From the cell containing the given text, extract its center point as (x, y) coordinate. 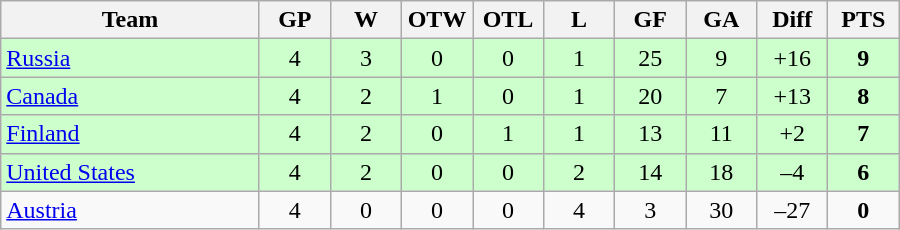
25 (650, 58)
Canada (130, 96)
14 (650, 172)
+2 (792, 134)
Diff (792, 20)
OTW (436, 20)
30 (722, 210)
8 (864, 96)
+16 (792, 58)
United States (130, 172)
L (580, 20)
OTL (508, 20)
Finland (130, 134)
–4 (792, 172)
PTS (864, 20)
Russia (130, 58)
Team (130, 20)
+13 (792, 96)
20 (650, 96)
18 (722, 172)
11 (722, 134)
GF (650, 20)
GP (294, 20)
Austria (130, 210)
W (366, 20)
GA (722, 20)
6 (864, 172)
–27 (792, 210)
13 (650, 134)
